Return the [X, Y] coordinate for the center point of the cell that contains the specified text.  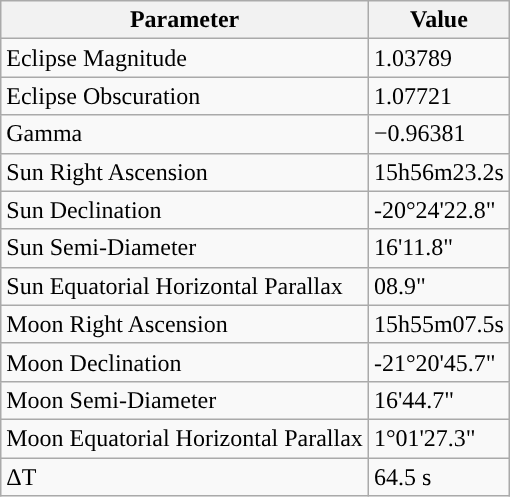
1°01'27.3" [438, 438]
ΔT [185, 477]
Sun Right Ascension [185, 172]
Moon Semi-Diameter [185, 400]
Moon Declination [185, 362]
Sun Equatorial Horizontal Parallax [185, 286]
Parameter [185, 20]
Eclipse Magnitude [185, 58]
-21°20'45.7" [438, 362]
Eclipse Obscuration [185, 96]
Sun Declination [185, 210]
08.9" [438, 286]
16'11.8" [438, 248]
-20°24'22.8" [438, 210]
−0.96381 [438, 134]
Moon Equatorial Horizontal Parallax [185, 438]
1.07721 [438, 96]
16'44.7" [438, 400]
15h55m07.5s [438, 324]
Moon Right Ascension [185, 324]
Sun Semi-Diameter [185, 248]
64.5 s [438, 477]
Gamma [185, 134]
Value [438, 20]
15h56m23.2s [438, 172]
1.03789 [438, 58]
